Search for the cell housing the specified text and yield its (X, Y) center coordinate. 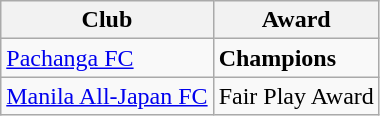
Club (107, 20)
Champions (296, 58)
Fair Play Award (296, 96)
Award (296, 20)
Pachanga FC (107, 58)
Manila All-Japan FC (107, 96)
